Determine the (x, y) coordinate at the center of the cell enclosing the given text.  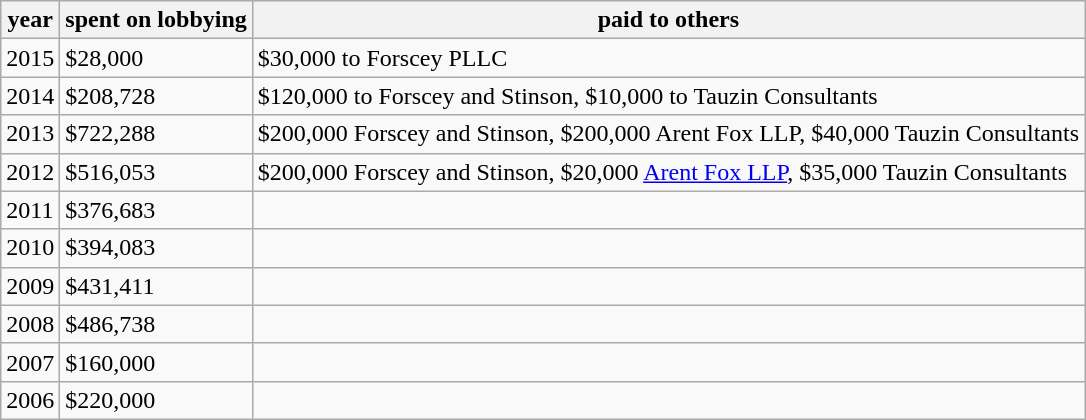
$394,083 (156, 248)
$376,683 (156, 210)
2013 (30, 134)
$200,000 Forscey and Stinson, $20,000 Arent Fox LLP, $35,000 Tauzin Consultants (668, 172)
spent on lobbying (156, 20)
2006 (30, 400)
2014 (30, 96)
year (30, 20)
$200,000 Forscey and Stinson, $200,000 Arent Fox LLP, $40,000 Tauzin Consultants (668, 134)
2010 (30, 248)
$208,728 (156, 96)
2007 (30, 362)
2012 (30, 172)
2015 (30, 58)
2008 (30, 324)
$516,053 (156, 172)
$486,738 (156, 324)
$30,000 to Forscey PLLC (668, 58)
$722,288 (156, 134)
$28,000 (156, 58)
$220,000 (156, 400)
$160,000 (156, 362)
2011 (30, 210)
$431,411 (156, 286)
$120,000 to Forscey and Stinson, $10,000 to Tauzin Consultants (668, 96)
2009 (30, 286)
paid to others (668, 20)
